Provide the [x, y] coordinate of the cell's center where the given text is located.  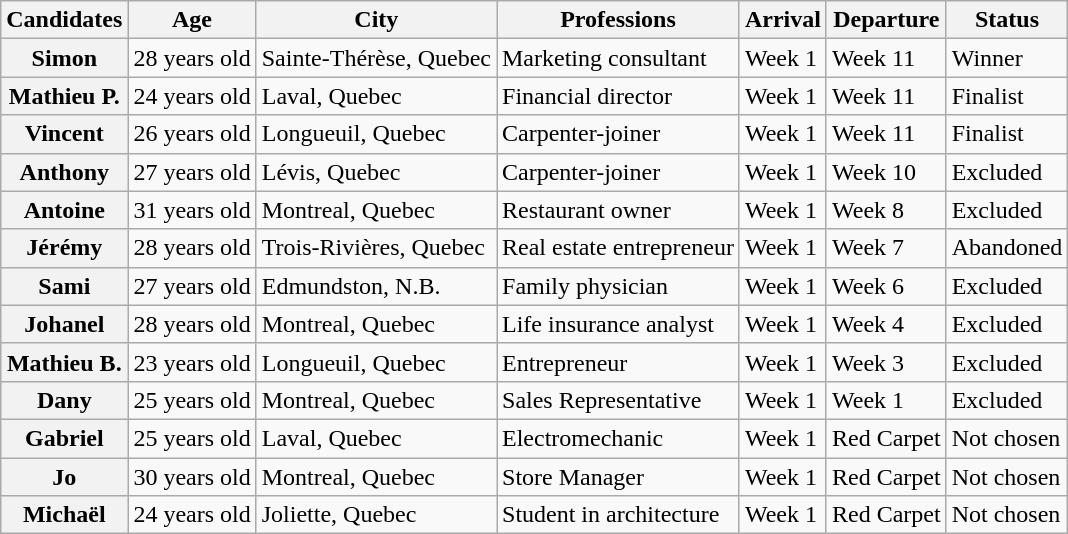
Abandoned [1007, 248]
Status [1007, 20]
Entrepreneur [618, 362]
Week 8 [886, 210]
Financial director [618, 96]
Restaurant owner [618, 210]
Mathieu P. [64, 96]
Johanel [64, 324]
Week 10 [886, 172]
Arrival [782, 20]
Life insurance analyst [618, 324]
Antoine [64, 210]
Family physician [618, 286]
23 years old [192, 362]
30 years old [192, 477]
Candidates [64, 20]
Week 4 [886, 324]
Age [192, 20]
Vincent [64, 134]
26 years old [192, 134]
Real estate entrepreneur [618, 248]
Winner [1007, 58]
Michaël [64, 515]
Departure [886, 20]
Mathieu B. [64, 362]
Simon [64, 58]
Lévis, Quebec [376, 172]
Week 7 [886, 248]
Dany [64, 400]
City [376, 20]
Electromechanic [618, 438]
Student in architecture [618, 515]
Marketing consultant [618, 58]
Store Manager [618, 477]
Gabriel [64, 438]
Joliette, Quebec [376, 515]
Sales Representative [618, 400]
Week 6 [886, 286]
Edmundston, N.B. [376, 286]
Anthony [64, 172]
Trois-Rivières, Quebec [376, 248]
Week 3 [886, 362]
Professions [618, 20]
Sami [64, 286]
Sainte-Thérèse, Quebec [376, 58]
Jérémy [64, 248]
31 years old [192, 210]
Jo [64, 477]
